Provide the [X, Y] coordinate of the cell's center where the given text is located.  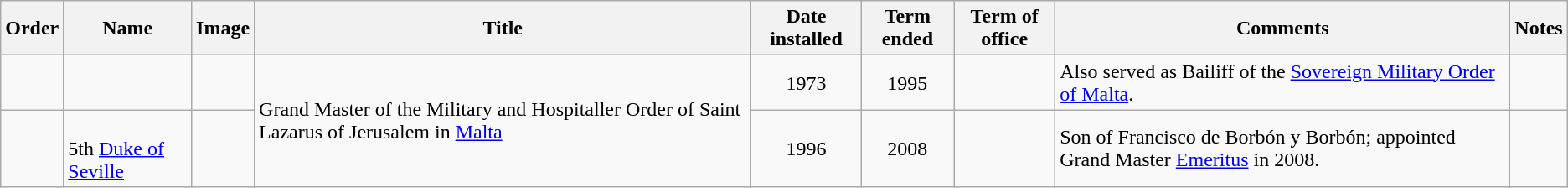
Also served as Bailiff of the Sovereign Military Order of Malta. [1283, 82]
Image [223, 29]
1996 [806, 149]
Grand Master of the Military and Hospitaller Order of Saint Lazarus of Jerusalem in Malta [503, 121]
Son of Francisco de Borbón y Borbón; appointed Grand Master Emeritus in 2008. [1283, 149]
Term ended [907, 29]
Title [503, 29]
Date installed [806, 29]
Name [127, 29]
Term of office [1005, 29]
2008 [907, 149]
Comments [1283, 29]
1995 [907, 82]
Order [32, 29]
5th Duke of Seville [127, 149]
Notes [1539, 29]
1973 [806, 82]
